Identify which cell holds the provided text, then report its (x, y) central coordinate. 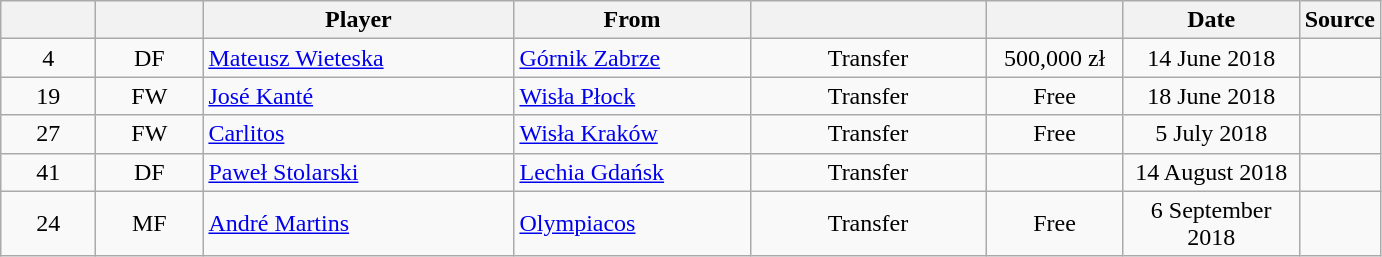
24 (48, 224)
41 (48, 172)
Mateusz Wieteska (358, 58)
4 (48, 58)
José Kanté (358, 96)
19 (48, 96)
Source (1340, 20)
Wisła Kraków (632, 134)
MF (150, 224)
Player (358, 20)
Górnik Zabrze (632, 58)
18 June 2018 (1211, 96)
André Martins (358, 224)
Wisła Płock (632, 96)
14 August 2018 (1211, 172)
27 (48, 134)
6 September 2018 (1211, 224)
5 July 2018 (1211, 134)
Lechia Gdańsk (632, 172)
Carlitos (358, 134)
Date (1211, 20)
From (632, 20)
Olympiacos (632, 224)
Paweł Stolarski (358, 172)
14 June 2018 (1211, 58)
500,000 zł (1054, 58)
